Locate the cell with the specified text and output its [x, y] center coordinate. 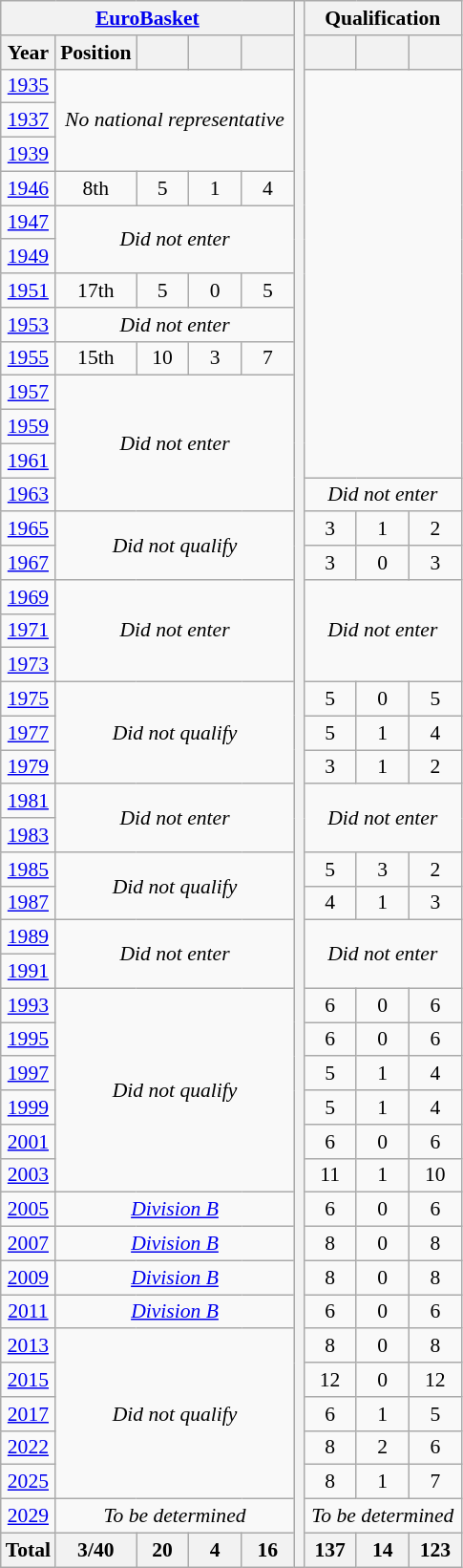
1963 [29, 495]
8th [95, 188]
2003 [29, 1175]
1961 [29, 461]
1989 [29, 937]
1951 [29, 290]
1957 [29, 393]
1985 [29, 870]
137 [330, 1550]
Total [29, 1550]
EuroBasket [147, 18]
2029 [29, 1516]
1997 [29, 1074]
1971 [29, 631]
1979 [29, 767]
16 [267, 1550]
1995 [29, 1040]
20 [162, 1550]
2007 [29, 1244]
1983 [29, 835]
1935 [29, 86]
17th [95, 290]
123 [435, 1550]
1987 [29, 903]
1991 [29, 972]
1969 [29, 597]
2022 [29, 1448]
1975 [29, 699]
1939 [29, 155]
3/40 [95, 1550]
Year [29, 53]
15th [95, 358]
1967 [29, 563]
No national representative [175, 120]
2015 [29, 1380]
2009 [29, 1278]
2017 [29, 1414]
1977 [29, 733]
2001 [29, 1142]
Qualification [382, 18]
2005 [29, 1210]
1981 [29, 802]
2013 [29, 1346]
1946 [29, 188]
1937 [29, 120]
1955 [29, 358]
2011 [29, 1312]
Position [95, 53]
11 [330, 1175]
1949 [29, 257]
1953 [29, 325]
1999 [29, 1107]
1947 [29, 223]
1965 [29, 529]
2025 [29, 1482]
1959 [29, 427]
1973 [29, 665]
1993 [29, 1005]
14 [382, 1550]
